Identify which cell holds the provided text, then report its (X, Y) central coordinate. 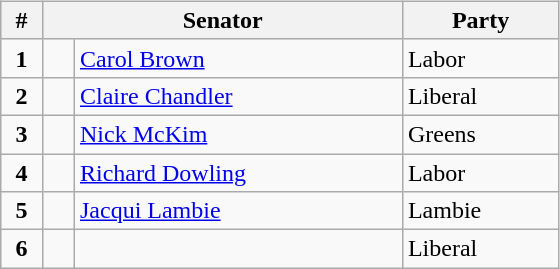
Nick McKim (238, 134)
1 (22, 58)
Claire Chandler (238, 96)
6 (22, 249)
5 (22, 211)
Party (480, 20)
# (22, 20)
2 (22, 96)
Jacqui Lambie (238, 211)
Carol Brown (238, 58)
Lambie (480, 211)
Greens (480, 134)
4 (22, 173)
3 (22, 134)
Senator (223, 20)
Richard Dowling (238, 173)
